Scan for the cell matching the given text and deliver its [x, y] coordinate at center. 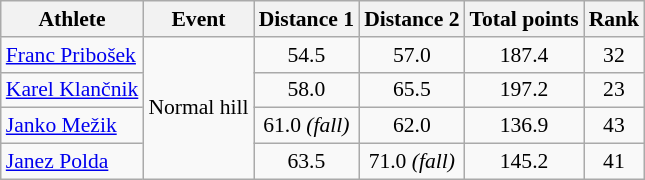
Distance 2 [412, 19]
Normal hill [198, 108]
145.2 [524, 162]
23 [614, 90]
32 [614, 55]
Franc Pribošek [72, 55]
63.5 [306, 162]
65.5 [412, 90]
Total points [524, 19]
71.0 (fall) [412, 162]
Karel Klančnik [72, 90]
Rank [614, 19]
58.0 [306, 90]
61.0 (fall) [306, 126]
57.0 [412, 55]
43 [614, 126]
41 [614, 162]
187.4 [524, 55]
62.0 [412, 126]
Janko Mežik [72, 126]
Event [198, 19]
136.9 [524, 126]
197.2 [524, 90]
Janez Polda [72, 162]
54.5 [306, 55]
Athlete [72, 19]
Distance 1 [306, 19]
